Find where the given text appears and provide that cell's center as (x, y) coordinate. 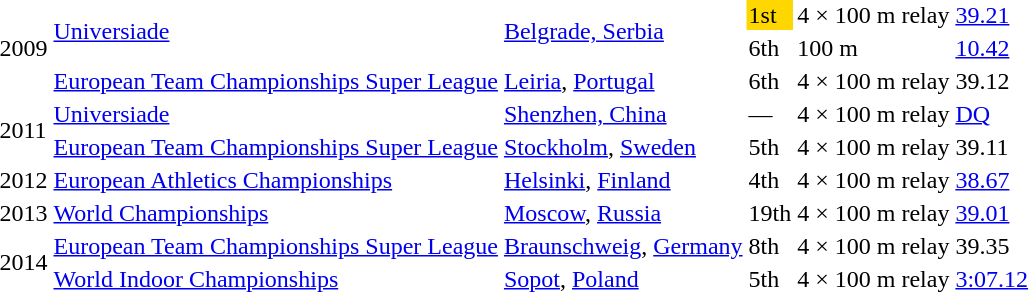
European Athletics Championships (276, 180)
Moscow, Russia (623, 213)
Helsinki, Finland (623, 180)
World Championships (276, 213)
5th (770, 147)
1st (770, 15)
100 m (874, 48)
Leiria, Portugal (623, 81)
Braunschweig, Germany (623, 246)
— (770, 114)
Stockholm, Sweden (623, 147)
19th (770, 213)
Belgrade, Serbia (623, 32)
8th (770, 246)
4th (770, 180)
Shenzhen, China (623, 114)
